Provide the [X, Y] coordinate of the cell's center where the given text is located.  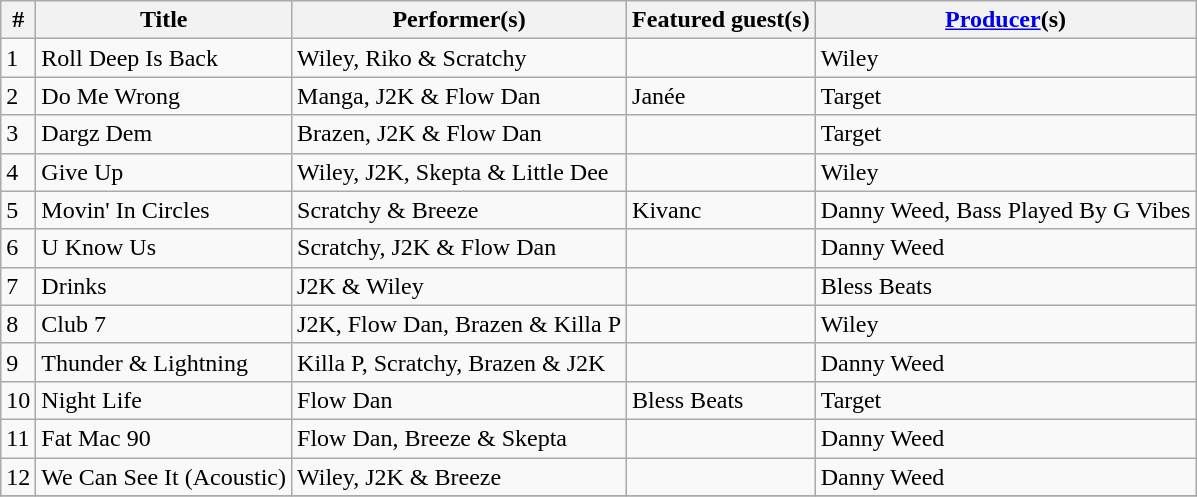
Roll Deep Is Back [164, 58]
5 [18, 210]
7 [18, 286]
4 [18, 172]
Do Me Wrong [164, 96]
Scratchy, J2K & Flow Dan [460, 248]
# [18, 20]
Janée [722, 96]
Featured guest(s) [722, 20]
J2K, Flow Dan, Brazen & Killa P [460, 324]
Flow Dan, Breeze & Skepta [460, 438]
J2K & Wiley [460, 286]
Producer(s) [1006, 20]
Title [164, 20]
3 [18, 134]
Killa P, Scratchy, Brazen & J2K [460, 362]
12 [18, 477]
We Can See It (Acoustic) [164, 477]
8 [18, 324]
Give Up [164, 172]
Club 7 [164, 324]
Danny Weed, Bass Played By G Vibes [1006, 210]
2 [18, 96]
Wiley, J2K & Breeze [460, 477]
Movin' In Circles [164, 210]
U Know Us [164, 248]
Flow Dan [460, 400]
10 [18, 400]
Kivanc [722, 210]
Manga, J2K & Flow Dan [460, 96]
Scratchy & Breeze [460, 210]
Brazen, J2K & Flow Dan [460, 134]
Dargz Dem [164, 134]
9 [18, 362]
Thunder & Lightning [164, 362]
1 [18, 58]
6 [18, 248]
Wiley, Riko & Scratchy [460, 58]
Fat Mac 90 [164, 438]
Drinks [164, 286]
Performer(s) [460, 20]
Wiley, J2K, Skepta & Little Dee [460, 172]
Night Life [164, 400]
11 [18, 438]
